Determine the [X, Y] coordinate at the center of the cell enclosing the given text.  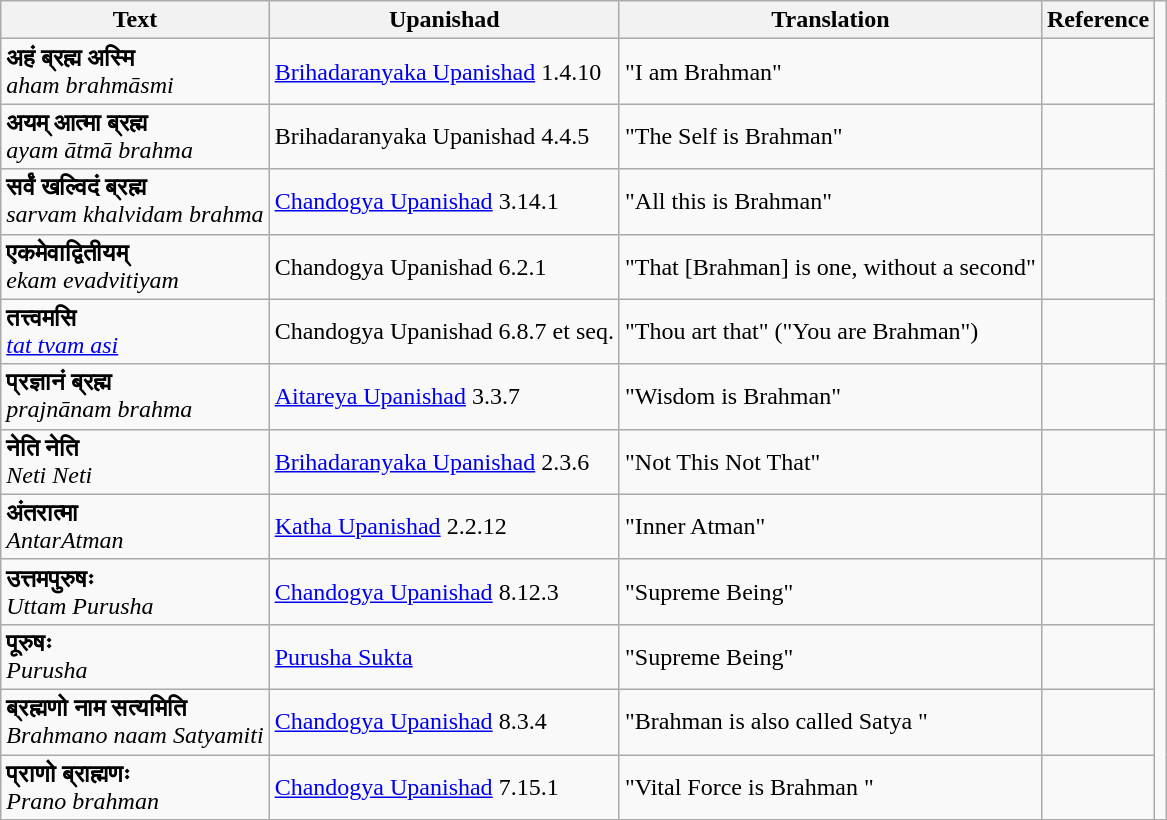
उत्तमपुरुषः Uttam Purusha [135, 592]
प्राणो ब्राह्मणः Prano brahman [135, 786]
"Wisdom is Brahman" [830, 396]
Katha Upanishad 2.2.12 [444, 526]
Chandogya Upanishad 6.2.1 [444, 266]
"Not This Not That" [830, 462]
Translation [830, 20]
नेति नेतिNeti Neti [135, 462]
Chandogya Upanishad 7.15.1 [444, 786]
"I am Brahman" [830, 72]
एकमेवाद्वितीयम्ekam evadvitiyam [135, 266]
Chandogya Upanishad 8.3.4 [444, 722]
"Vital Force is Brahman " [830, 786]
Chandogya Upanishad 8.12.3 [444, 592]
पूरुषः Purusha [135, 656]
Reference [1098, 20]
Brihadaranyaka Upanishad 2.3.6 [444, 462]
Brihadaranyaka Upanishad 4.4.5 [444, 136]
प्रज्ञानं ब्रह्मprajnānam brahma [135, 396]
अयम् आत्मा ब्रह्मayam ātmā brahma [135, 136]
"All this is Brahman" [830, 202]
Upanishad [444, 20]
Text [135, 20]
Purusha Sukta [444, 656]
Chandogya Upanishad 6.8.7 et seq. [444, 332]
अंतरात्मा AntarAtman [135, 526]
"Brahman is also called Satya " [830, 722]
"Inner Atman" [830, 526]
ब्रह्मणो नाम सत्यमिति Brahmano naam Satyamiti [135, 722]
"Thou art that" ("You are Brahman") [830, 332]
"That [Brahman] is one, without a second" [830, 266]
Aitareya Upanishad 3.3.7 [444, 396]
अहं ब्रह्म अस्मिaham brahmāsmi [135, 72]
तत्त्वमसिtat tvam asi [135, 332]
Chandogya Upanishad 3.14.1 [444, 202]
सर्वं खल्विदं ब्रह्मsarvam khalvidam brahma [135, 202]
"The Self is Brahman" [830, 136]
Brihadaranyaka Upanishad 1.4.10 [444, 72]
